Find where the given text appears and provide that cell's center as [X, Y] coordinate. 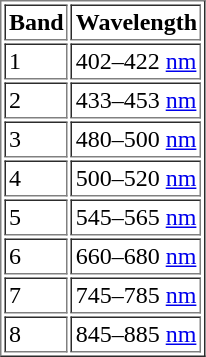
433–453 nm [136, 100]
6 [36, 256]
3 [36, 140]
500–520 nm [136, 178]
Band [36, 22]
745–785 nm [136, 296]
480–500 nm [136, 140]
660–680 nm [136, 256]
545–565 nm [136, 218]
4 [36, 178]
8 [36, 334]
845–885 nm [136, 334]
5 [36, 218]
1 [36, 62]
402–422 nm [136, 62]
7 [36, 296]
Wavelength [136, 22]
2 [36, 100]
